For the text-containing cell, return its midpoint in [X, Y] coordinate format. 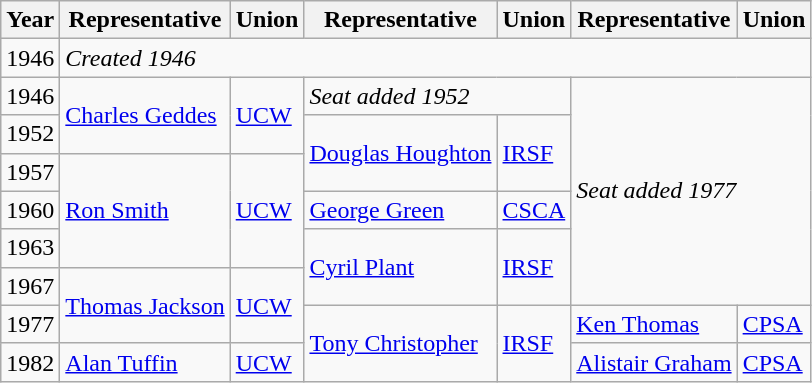
1967 [30, 286]
Douglas Houghton [400, 153]
Thomas Jackson [145, 305]
1957 [30, 172]
Charles Geddes [145, 115]
1952 [30, 134]
Ken Thomas [654, 324]
George Green [400, 210]
Alistair Graham [654, 362]
1977 [30, 324]
Seat added 1977 [691, 191]
Created 1946 [436, 58]
Tony Christopher [400, 343]
Ron Smith [145, 210]
1982 [30, 362]
Seat added 1952 [438, 96]
CSCA [534, 210]
Alan Tuffin [145, 362]
Year [30, 20]
Cyril Plant [400, 267]
1960 [30, 210]
1963 [30, 248]
